Return [x, y] of the center of cell containing provided text 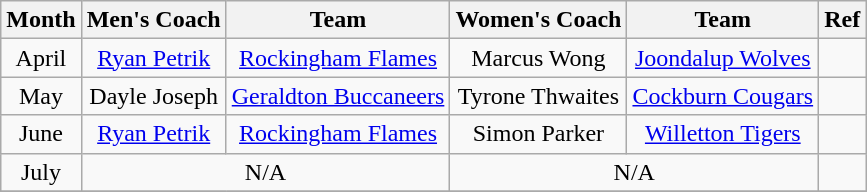
Geraldton Buccaneers [338, 96]
April [41, 58]
Tyrone Thwaites [538, 96]
Willetton Tigers [723, 134]
Marcus Wong [538, 58]
Men's Coach [154, 20]
Month [41, 20]
Ref [842, 20]
May [41, 96]
Cockburn Cougars [723, 96]
Women's Coach [538, 20]
Dayle Joseph [154, 96]
July [41, 172]
Simon Parker [538, 134]
June [41, 134]
Joondalup Wolves [723, 58]
